Search for the cell housing the specified text and yield its [x, y] center coordinate. 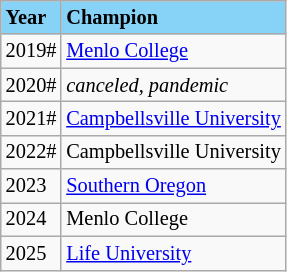
Southern Oregon [173, 186]
2024 [32, 219]
2023 [32, 186]
Champion [173, 17]
Life University [173, 253]
2021# [32, 118]
2022# [32, 152]
2025 [32, 253]
2020# [32, 85]
2019# [32, 51]
canceled, pandemic [173, 85]
Year [32, 17]
